For the text-containing cell, return its midpoint in (x, y) coordinate format. 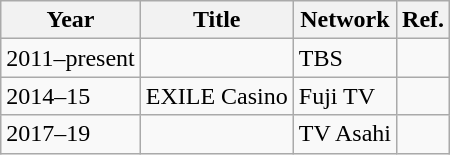
EXILE Casino (216, 96)
TV Asahi (344, 134)
Ref. (424, 20)
2017–19 (70, 134)
Network (344, 20)
Fuji TV (344, 96)
Title (216, 20)
Year (70, 20)
2011–present (70, 58)
2014–15 (70, 96)
TBS (344, 58)
